Identify which cell holds the provided text, then report its [X, Y] central coordinate. 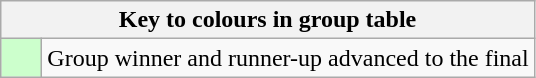
Group winner and runner-up advanced to the final [288, 58]
Key to colours in group table [268, 20]
